Detect which cell encompasses the target text, then output its (x, y) center coordinate. 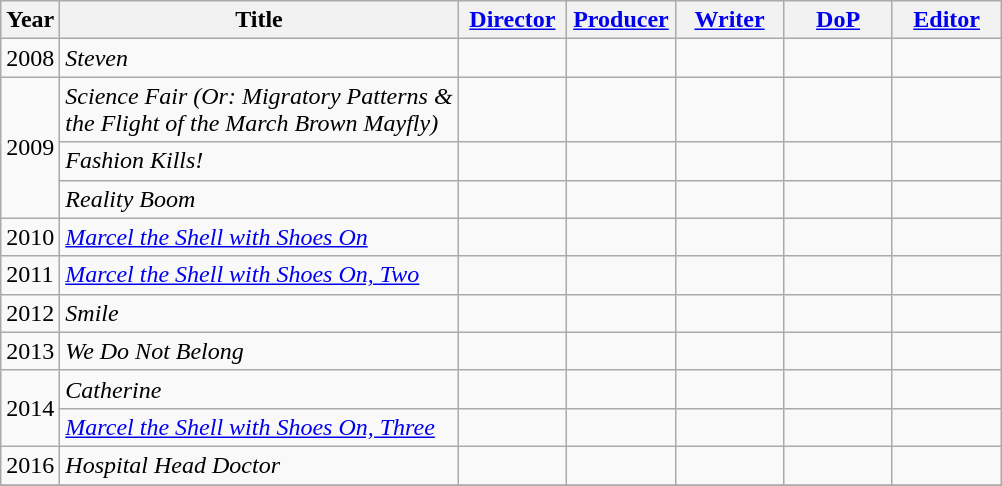
2008 (30, 58)
Reality Boom (259, 199)
Hospital Head Doctor (259, 465)
2011 (30, 275)
2009 (30, 148)
Title (259, 20)
2014 (30, 408)
Marcel the Shell with Shoes On (259, 237)
Science Fair (Or: Migratory Patterns &the Flight of the March Brown Mayfly) (259, 110)
Steven (259, 58)
Year (30, 20)
Marcel the Shell with Shoes On, Two (259, 275)
Fashion Kills! (259, 161)
Producer (622, 20)
Catherine (259, 389)
Smile (259, 313)
We Do Not Belong (259, 351)
2013 (30, 351)
Writer (730, 20)
Editor (946, 20)
2012 (30, 313)
DoP (838, 20)
2010 (30, 237)
Marcel the Shell with Shoes On, Three (259, 427)
2016 (30, 465)
Director (512, 20)
